Find where the given text appears and provide that cell's center as [X, Y] coordinate. 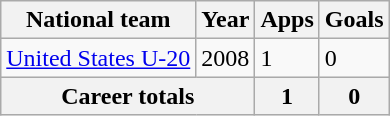
National team [98, 20]
2008 [226, 58]
Career totals [128, 96]
Apps [287, 20]
Goals [354, 20]
Year [226, 20]
United States U-20 [98, 58]
